Return the (x, y) coordinate for the center point of the cell that contains the specified text.  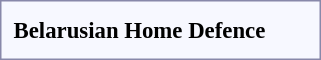
Belarusian Home Defence (140, 30)
